Detect which cell encompasses the target text, then output its [X, Y] center coordinate. 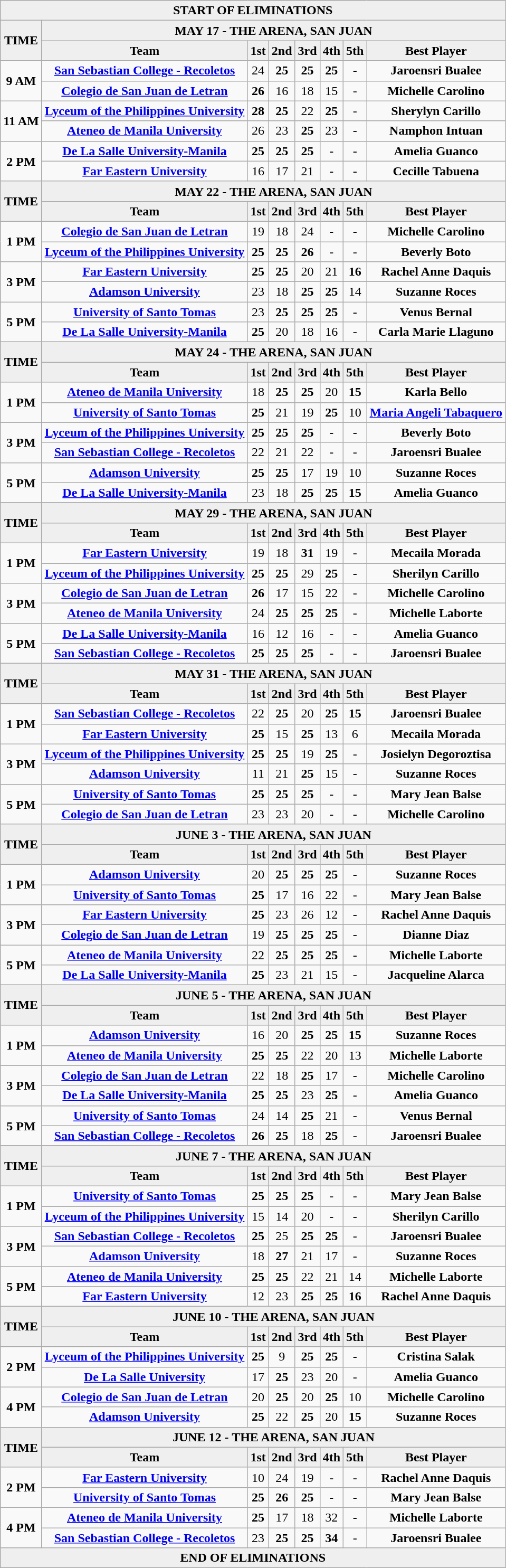
9 [282, 1357]
6 [355, 734]
MAY 17 - THE ARENA, SAN JUAN [273, 31]
11 AM [21, 121]
JUNE 5 - THE ARENA, SAN JUAN [273, 995]
11 [258, 774]
MAY 24 - THE ARENA, SAN JUAN [273, 352]
29 [307, 573]
JUNE 7 - THE ARENA, SAN JUAN [273, 1156]
Cecille Tabuena [436, 171]
28 [258, 111]
Dianne Diaz [436, 935]
32 [331, 1517]
Jacqueline Alarca [436, 975]
START OF ELIMINATIONS [253, 11]
Sherylyn Carillo [436, 111]
34 [331, 1538]
De La Salle University [145, 1377]
9 AM [21, 81]
JUNE 12 - THE ARENA, SAN JUAN [273, 1437]
Cristina Salak [436, 1357]
MAY 22 - THE ARENA, SAN JUAN [273, 191]
Josielyn Degoroztisa [436, 754]
Namphon Intuan [436, 131]
31 [307, 553]
MAY 29 - THE ARENA, SAN JUAN [273, 513]
JUNE 3 - THE ARENA, SAN JUAN [273, 834]
Carla Marie Llaguno [436, 332]
Maria Angeli Tabaquero [436, 412]
END OF ELIMINATIONS [253, 1558]
Karla Bello [436, 392]
JUNE 10 - THE ARENA, SAN JUAN [273, 1317]
MAY 31 - THE ARENA, SAN JUAN [273, 674]
27 [282, 1257]
